Determine the (x, y) coordinate at the center of the cell enclosing the given text.  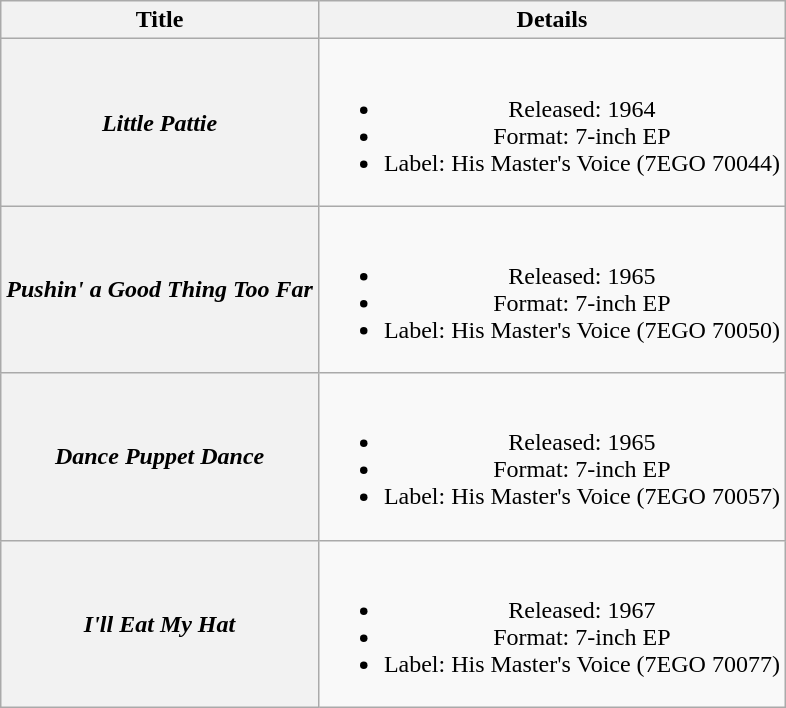
Details (552, 20)
Released: 1965Format: 7-inch EPLabel: His Master's Voice (7EGO 70057) (552, 456)
I'll Eat My Hat (160, 624)
Released: 1964Format: 7-inch EPLabel: His Master's Voice (7EGO 70044) (552, 122)
Title (160, 20)
Released: 1967Format: 7-inch EPLabel: His Master's Voice (7EGO 70077) (552, 624)
Little Pattie (160, 122)
Released: 1965Format: 7-inch EPLabel: His Master's Voice (7EGO 70050) (552, 290)
Pushin' a Good Thing Too Far (160, 290)
Dance Puppet Dance (160, 456)
